Scan for the cell matching the given text and deliver its [X, Y] coordinate at center. 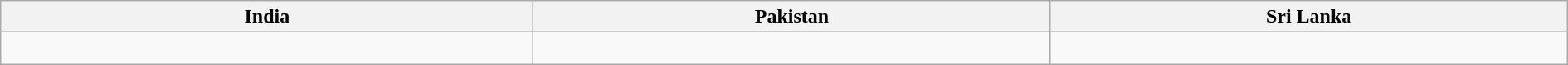
Sri Lanka [1308, 17]
India [267, 17]
Pakistan [792, 17]
